Identify which cell holds the provided text, then report its [X, Y] central coordinate. 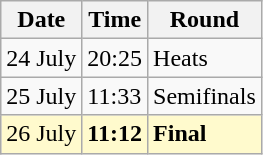
Time [115, 20]
Final [205, 134]
11:33 [115, 96]
Round [205, 20]
24 July [42, 58]
Heats [205, 58]
26 July [42, 134]
20:25 [115, 58]
Semifinals [205, 96]
25 July [42, 96]
Date [42, 20]
11:12 [115, 134]
